Return (x, y) of the center of cell containing provided text 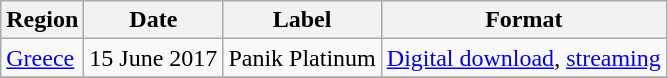
Panik Platinum (302, 58)
Label (302, 20)
Digital download, streaming (524, 58)
15 June 2017 (154, 58)
Date (154, 20)
Greece (42, 58)
Format (524, 20)
Region (42, 20)
